Locate the cell with the specified text and output its [x, y] center coordinate. 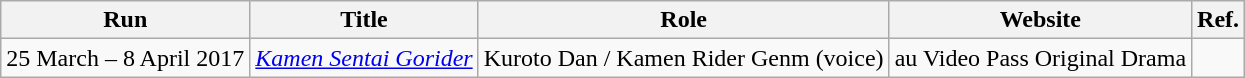
Kuroto Dan / Kamen Rider Genm (voice) [684, 58]
Title [364, 20]
Website [1040, 20]
25 March – 8 April 2017 [126, 58]
Ref. [1218, 20]
Role [684, 20]
au Video Pass Original Drama [1040, 58]
Run [126, 20]
Kamen Sentai Gorider [364, 58]
